Detect which cell encompasses the target text, then output its (x, y) center coordinate. 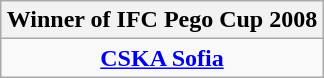
CSKA Sofia (162, 58)
Winner of IFC Pego Cup 2008 (162, 20)
